Provide the (X, Y) coordinate of the cell's center where the given text is located.  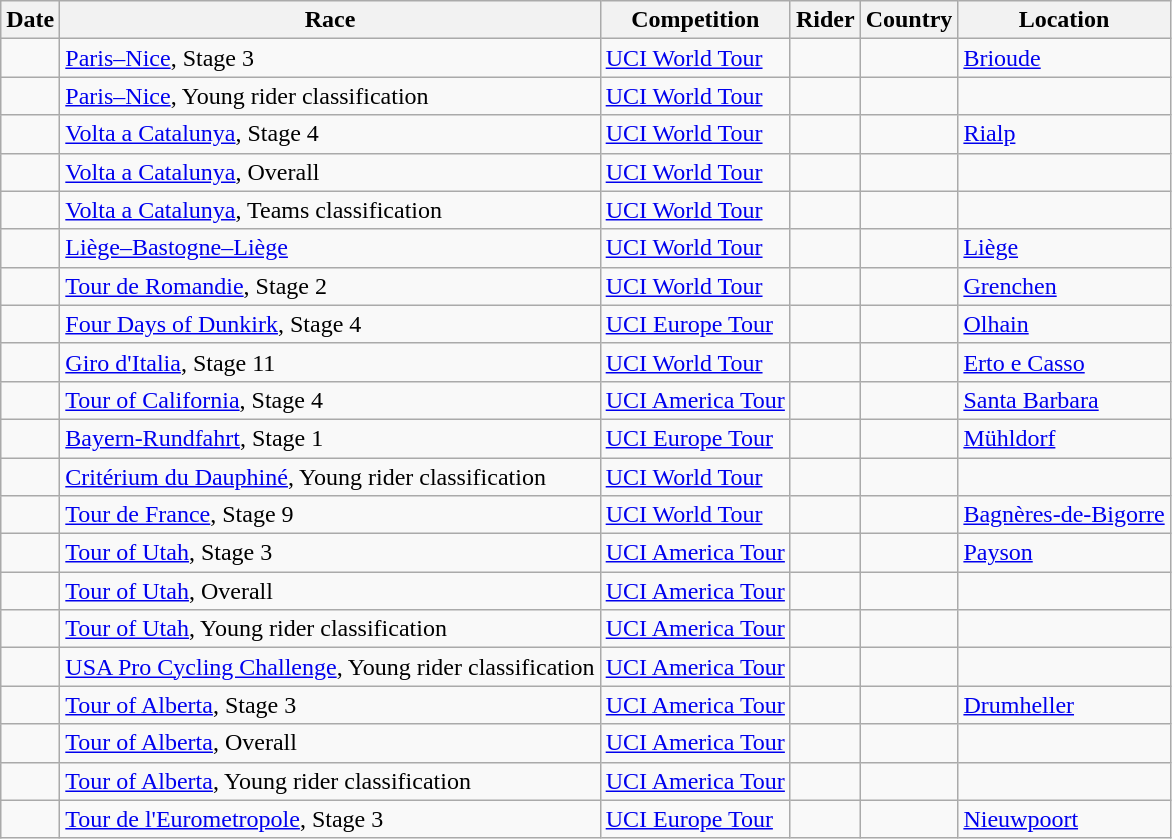
Tour of Alberta, Stage 3 (330, 705)
Rialp (1064, 134)
Paris–Nice, Young rider classification (330, 96)
Tour de France, Stage 9 (330, 515)
Country (909, 20)
Santa Barbara (1064, 400)
Tour of Utah, Overall (330, 591)
Olhain (1064, 324)
Tour of Utah, Stage 3 (330, 553)
Drumheller (1064, 705)
Grenchen (1064, 286)
Liège–Bastogne–Liège (330, 248)
Tour of Alberta, Overall (330, 743)
Bagnères-de-Bigorre (1064, 515)
Nieuwpoort (1064, 819)
Giro d'Italia, Stage 11 (330, 362)
Erto e Casso (1064, 362)
Tour de Romandie, Stage 2 (330, 286)
Location (1064, 20)
Volta a Catalunya, Stage 4 (330, 134)
Volta a Catalunya, Overall (330, 172)
Bayern-Rundfahrt, Stage 1 (330, 438)
Tour of Utah, Young rider classification (330, 629)
Competition (695, 20)
Mühldorf (1064, 438)
Race (330, 20)
Payson (1064, 553)
Four Days of Dunkirk, Stage 4 (330, 324)
Tour of Alberta, Young rider classification (330, 781)
USA Pro Cycling Challenge, Young rider classification (330, 667)
Rider (825, 20)
Volta a Catalunya, Teams classification (330, 210)
Critérium du Dauphiné, Young rider classification (330, 477)
Brioude (1064, 58)
Date (30, 20)
Tour of California, Stage 4 (330, 400)
Tour de l'Eurometropole, Stage 3 (330, 819)
Liège (1064, 248)
Paris–Nice, Stage 3 (330, 58)
